For the text-containing cell, return its midpoint in [x, y] coordinate format. 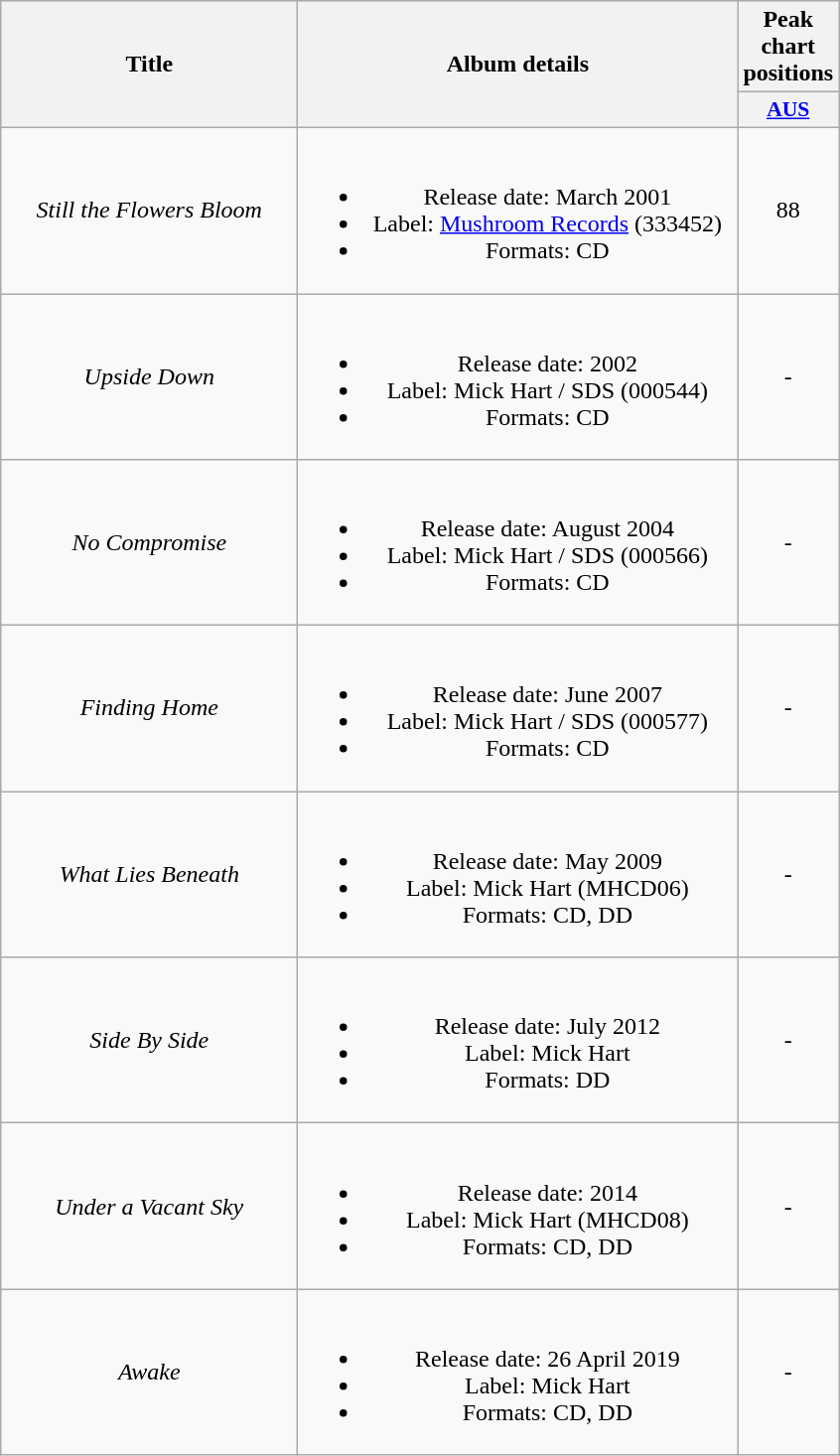
Release date: June 2007Label: Mick Hart / SDS (000577)Formats: CD [518, 709]
No Compromise [149, 542]
Album details [518, 65]
Title [149, 65]
Release date: 2014Label: Mick Hart (MHCD08)Formats: CD, DD [518, 1206]
What Lies Beneath [149, 874]
Release date: March 2001Label: Mushroom Records (333452)Formats: CD [518, 211]
Awake [149, 1373]
Release date: 26 April 2019Label: Mick HartFormats: CD, DD [518, 1373]
Finding Home [149, 709]
Release date: July 2012Label: Mick HartFormats: DD [518, 1041]
Side By Side [149, 1041]
Peak chart positions [788, 47]
88 [788, 211]
Still the Flowers Bloom [149, 211]
Release date: 2002Label: Mick Hart / SDS (000544)Formats: CD [518, 377]
Under a Vacant Sky [149, 1206]
Upside Down [149, 377]
AUS [788, 110]
Release date: May 2009Label: Mick Hart (MHCD06)Formats: CD, DD [518, 874]
Release date: August 2004Label: Mick Hart / SDS (000566)Formats: CD [518, 542]
